Output the (x, y) coordinate of the center of the cell containing the given text.  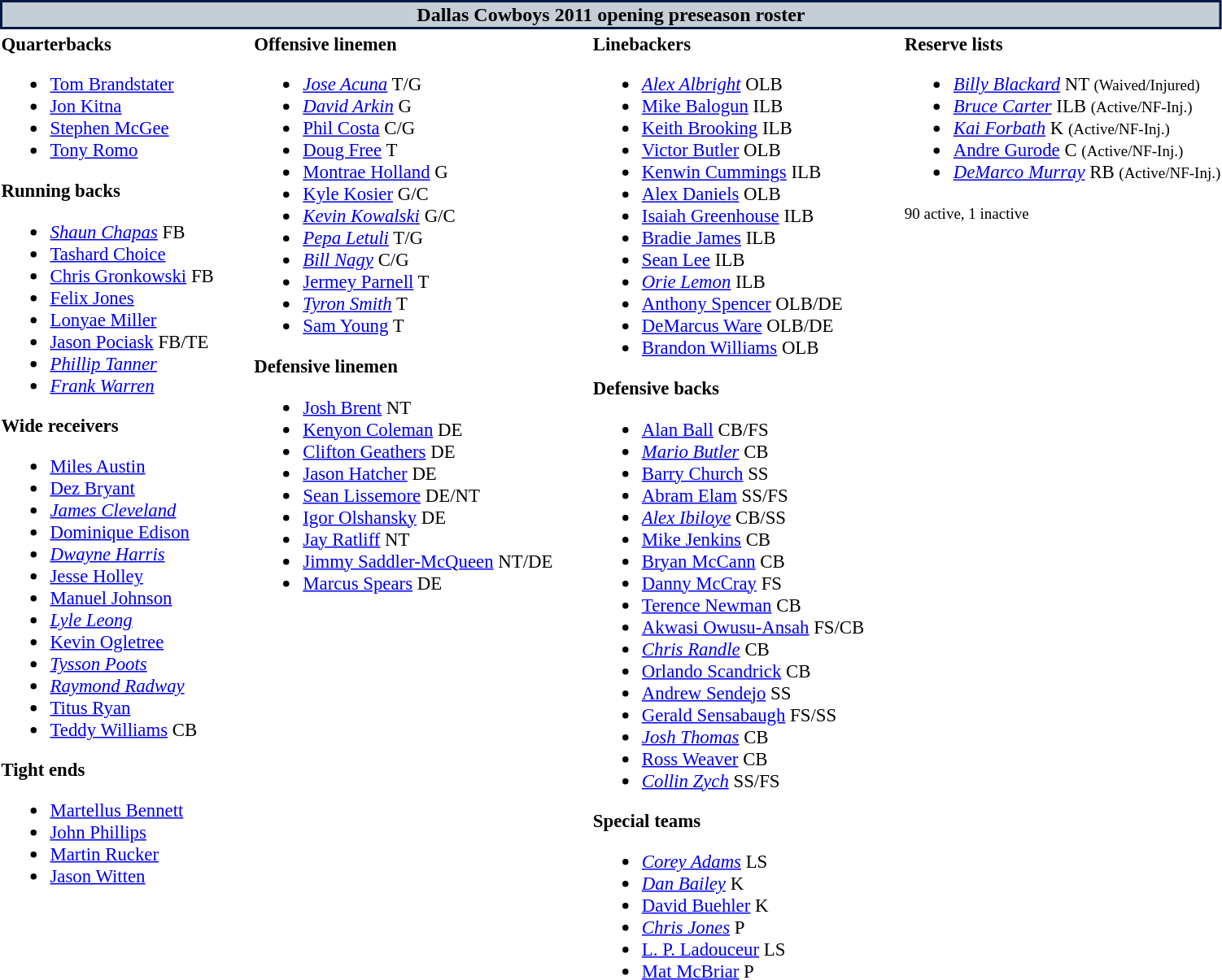
Dallas Cowboys 2011 opening preseason roster (611, 15)
